Extract the (X, Y) coordinate from the center of the cell holding the provided text.  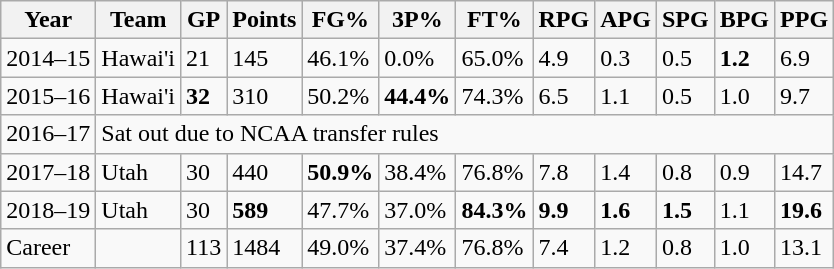
84.3% (494, 210)
589 (264, 210)
2018–19 (48, 210)
9.7 (804, 96)
6.9 (804, 58)
4.9 (564, 58)
2017–18 (48, 172)
0.3 (626, 58)
37.0% (418, 210)
3P% (418, 20)
37.4% (418, 248)
32 (204, 96)
1.5 (685, 210)
FG% (340, 20)
113 (204, 248)
9.9 (564, 210)
7.4 (564, 248)
44.4% (418, 96)
6.5 (564, 96)
47.7% (340, 210)
Points (264, 20)
1484 (264, 248)
Sat out due to NCAA transfer rules (465, 134)
49.0% (340, 248)
21 (204, 58)
145 (264, 58)
1.4 (626, 172)
74.3% (494, 96)
Career (48, 248)
50.2% (340, 96)
14.7 (804, 172)
Year (48, 20)
0.0% (418, 58)
BPG (744, 20)
2016–17 (48, 134)
13.1 (804, 248)
38.4% (418, 172)
PPG (804, 20)
SPG (685, 20)
RPG (564, 20)
19.6 (804, 210)
Team (138, 20)
50.9% (340, 172)
440 (264, 172)
2015–16 (48, 96)
7.8 (564, 172)
310 (264, 96)
GP (204, 20)
46.1% (340, 58)
0.9 (744, 172)
1.6 (626, 210)
65.0% (494, 58)
APG (626, 20)
2014–15 (48, 58)
FT% (494, 20)
